Output the [X, Y] coordinate of the center of the cell containing the given text.  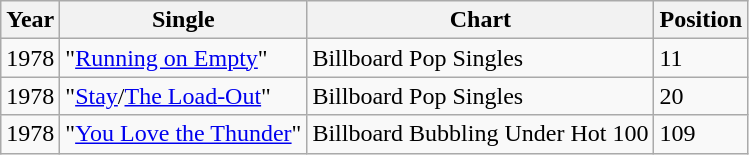
"You Love the Thunder" [184, 134]
20 [701, 96]
Position [701, 20]
Billboard Bubbling Under Hot 100 [480, 134]
Year [30, 20]
Single [184, 20]
109 [701, 134]
Chart [480, 20]
"Stay/The Load-Out" [184, 96]
"Running on Empty" [184, 58]
11 [701, 58]
